Provide the (x, y) coordinate of the cell's center where the given text is located.  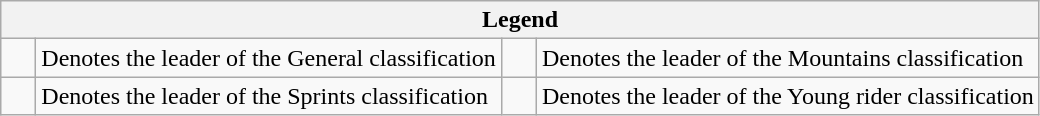
Denotes the leader of the General classification (269, 58)
Legend (520, 20)
Denotes the leader of the Young rider classification (788, 96)
Denotes the leader of the Mountains classification (788, 58)
Denotes the leader of the Sprints classification (269, 96)
